Pinpoint the cell where the given text exists, returning its [x, y] midpoint coordinate. 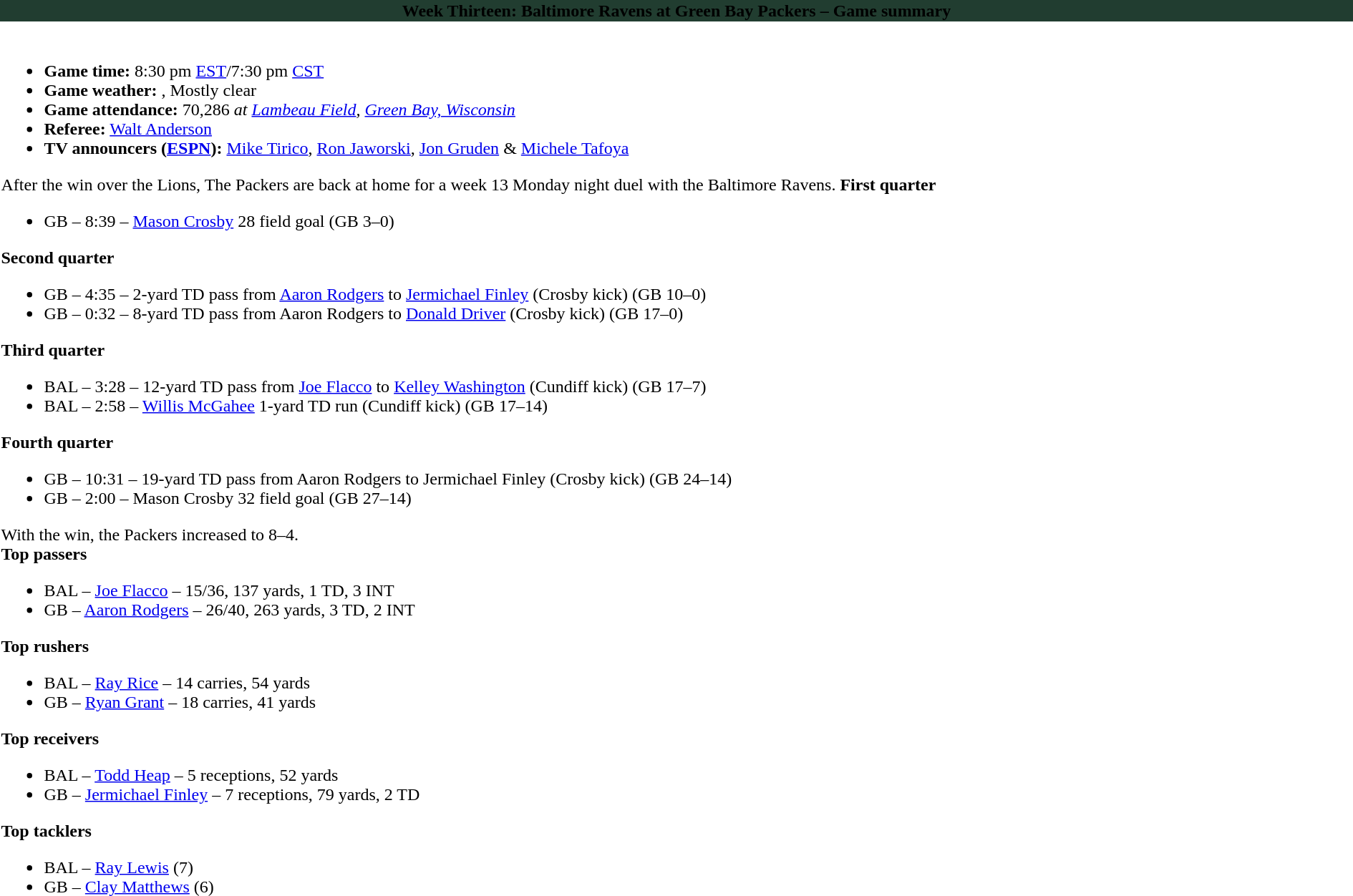
Week Thirteen: Baltimore Ravens at Green Bay Packers – Game summary [676, 11]
